For the text-containing cell, return its midpoint in [X, Y] coordinate format. 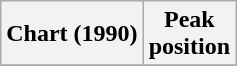
Peakposition [189, 34]
Chart (1990) [72, 34]
